Provide the [X, Y] coordinate of the cell's center where the given text is located.  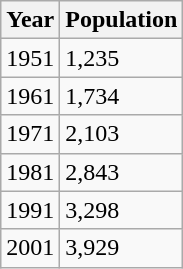
Year [30, 20]
3,929 [122, 248]
Population [122, 20]
1981 [30, 172]
2,103 [122, 134]
1971 [30, 134]
1,235 [122, 58]
3,298 [122, 210]
1961 [30, 96]
1951 [30, 58]
1,734 [122, 96]
1991 [30, 210]
2001 [30, 248]
2,843 [122, 172]
